Output the [X, Y] coordinate of the center of the cell containing the given text.  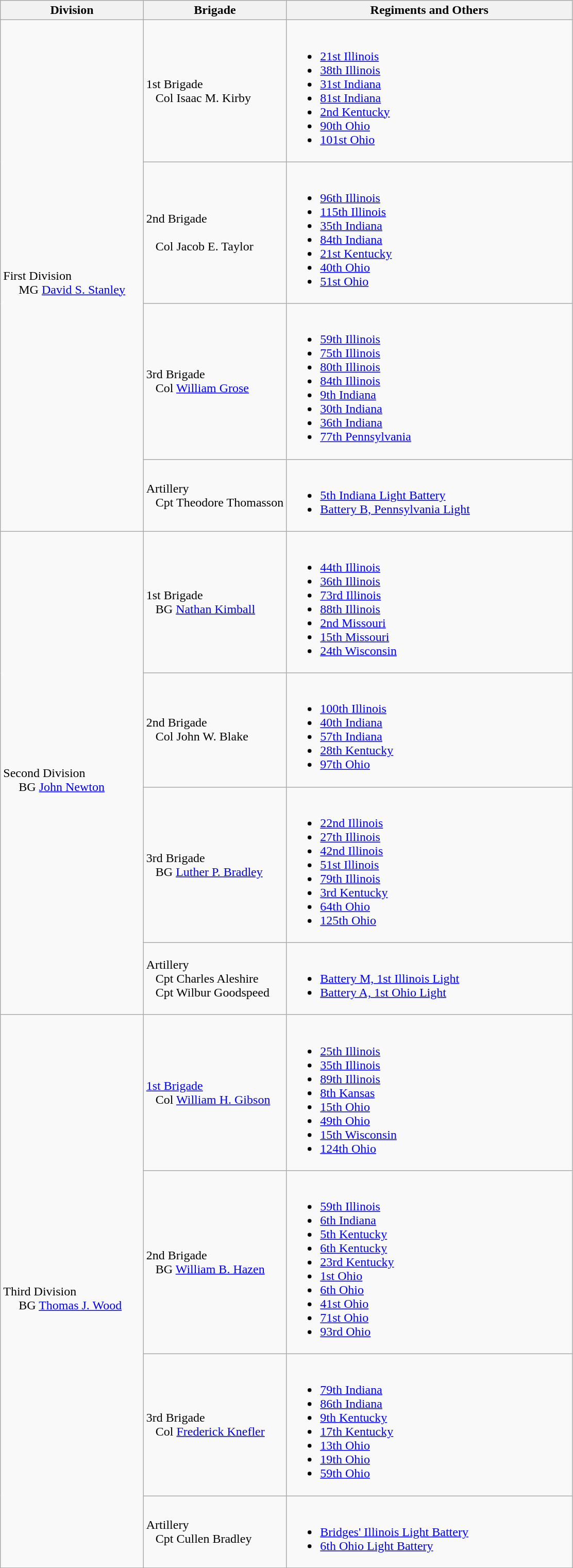
Artillery Cpt Theodore Thomasson [215, 495]
79th Indiana86th Indiana9th Kentucky17th Kentucky13th Ohio19th Ohio59th Ohio [430, 1424]
25th Illinois35th Illinois89th Illinois8th Kansas15th Ohio49th Ohio15th Wisconsin124th Ohio [430, 1092]
59th Illinois75th Illinois80th Illinois84th Illinois9th Indiana30th Indiana36th Indiana77th Pennsylvania [430, 381]
Regiments and Others [430, 10]
3rd Brigade Col Frederick Knefler [215, 1424]
2nd Brigade Col Jacob E. Taylor [215, 233]
1st Brigade Col Isaac M. Kirby [215, 91]
21st Illinois38th Illinois31st Indiana81st Indiana2nd Kentucky90th Ohio101st Ohio [430, 91]
1st Brigade BG Nathan Kimball [215, 602]
Second Division BG John Newton [72, 773]
First Division MG David S. Stanley [72, 276]
Bridges' Illinois Light Battery6th Ohio Light Battery [430, 1531]
3rd Brigade BG Luther P. Bradley [215, 865]
2nd Brigade Col John W. Blake [215, 730]
3rd Brigade Col William Grose [215, 381]
96th Illinois115th Illinois35th Indiana84th Indiana21st Kentucky40th Ohio51st Ohio [430, 233]
59th Illinois6th Indiana5th Kentucky6th Kentucky23rd Kentucky1st Ohio6th Ohio41st Ohio71st Ohio93rd Ohio [430, 1262]
Artillery Cpt Charles Aleshire Cpt Wilbur Goodspeed [215, 979]
Brigade [215, 10]
Battery M, 1st Illinois LightBattery A, 1st Ohio Light [430, 979]
100th Illinois40th Indiana57th Indiana28th Kentucky97th Ohio [430, 730]
5th Indiana Light BatteryBattery B, Pennsylvania Light [430, 495]
Division [72, 10]
1st Brigade Col William H. Gibson [215, 1092]
Artillery Cpt Cullen Bradley [215, 1531]
22nd Illinois27th Illinois42nd Illinois51st Illinois79th Illinois3rd Kentucky64th Ohio125th Ohio [430, 865]
Third Division BG Thomas J. Wood [72, 1291]
2nd Brigade BG William B. Hazen [215, 1262]
44th Illinois36th Illinois73rd Illinois88th Illinois2nd Missouri15th Missouri24th Wisconsin [430, 602]
